Determine the (x, y) coordinate at the center of the cell enclosing the given text.  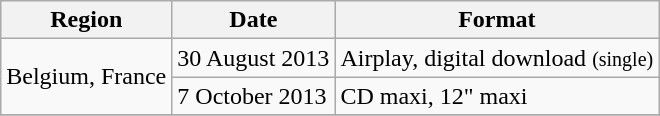
Belgium, France (86, 77)
Region (86, 20)
30 August 2013 (254, 58)
7 October 2013 (254, 96)
Date (254, 20)
Format (497, 20)
CD maxi, 12" maxi (497, 96)
Airplay, digital download (single) (497, 58)
